Scan for the cell matching the given text and deliver its [x, y] coordinate at center. 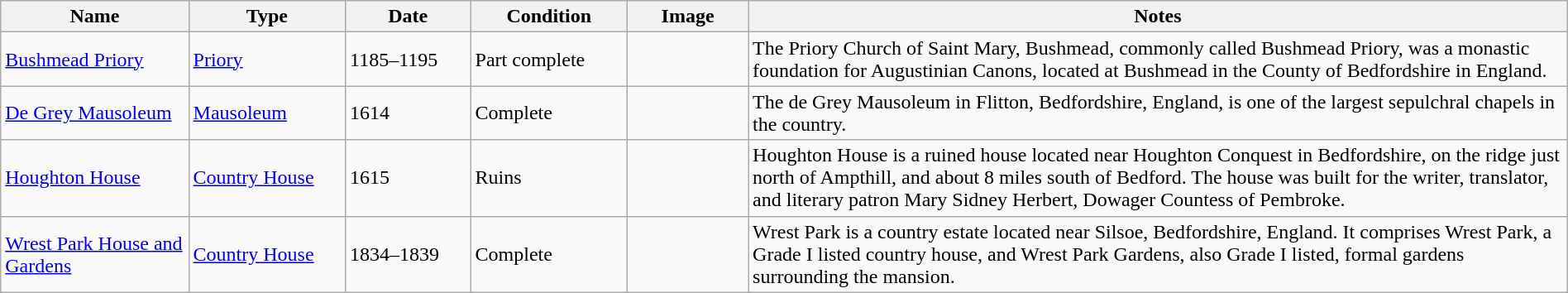
Date [409, 17]
Image [688, 17]
Name [94, 17]
Type [266, 17]
Houghton House [94, 178]
1834–1839 [409, 254]
Priory [266, 60]
Wrest Park House and Gardens [94, 254]
The de Grey Mausoleum in Flitton, Bedfordshire, England, is one of the largest sepulchral chapels in the country. [1158, 113]
Condition [549, 17]
De Grey Mausoleum [94, 113]
1614 [409, 113]
Ruins [549, 178]
1615 [409, 178]
Part complete [549, 60]
1185–1195 [409, 60]
Bushmead Priory [94, 60]
Mausoleum [266, 113]
Notes [1158, 17]
